Extract the [X, Y] coordinate from the center of the cell holding the provided text.  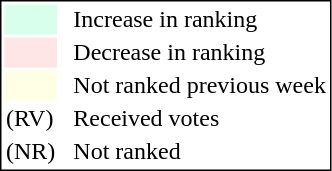
Not ranked previous week [200, 85]
Not ranked [200, 151]
Increase in ranking [200, 19]
Received votes [200, 119]
(NR) [30, 151]
(RV) [30, 119]
Decrease in ranking [200, 53]
